Scan for the cell matching the given text and deliver its [x, y] coordinate at center. 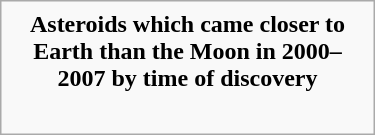
Asteroids which came closer to Earth than the Moon in 2000–2007 by time of discovery [187, 51]
